For the text-containing cell, return its midpoint in [X, Y] coordinate format. 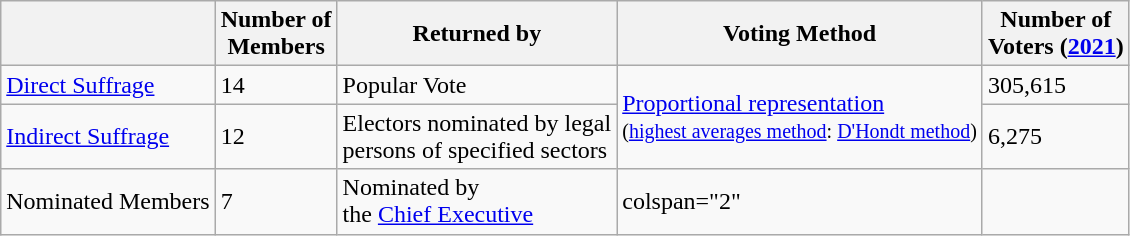
colspan="2" [800, 202]
Returned by [477, 34]
14 [276, 85]
Popular Vote [477, 85]
Number of Members [276, 34]
Proportional representation (highest averages method: D'Hondt method) [800, 118]
Number of Voters (2021) [1056, 34]
Direct Suffrage [108, 85]
Nominated Members [108, 202]
305,615 [1056, 85]
Nominated bythe Chief Executive [477, 202]
Voting Method [800, 34]
Electors nominated by legal persons of specified sectors [477, 136]
6,275 [1056, 136]
12 [276, 136]
7 [276, 202]
Indirect Suffrage [108, 136]
